Capture the cell that displays the provided text and extract its (X, Y) central coordinate. 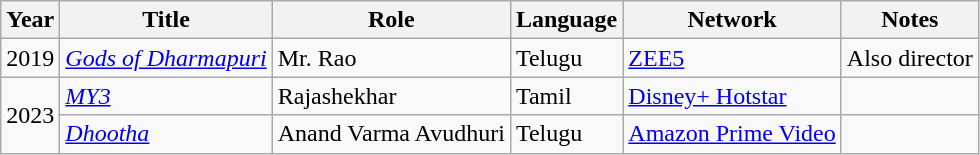
Role (391, 20)
Gods of Dharmapuri (166, 58)
2019 (30, 58)
Anand Varma Avudhuri (391, 134)
Also director (910, 58)
Notes (910, 20)
ZEE5 (732, 58)
MY3 (166, 96)
Disney+ Hotstar (732, 96)
Tamil (566, 96)
Language (566, 20)
Amazon Prime Video (732, 134)
Dhootha (166, 134)
Rajashekhar (391, 96)
Network (732, 20)
Mr. Rao (391, 58)
Title (166, 20)
2023 (30, 115)
Year (30, 20)
